For the text-containing cell, return its midpoint in [x, y] coordinate format. 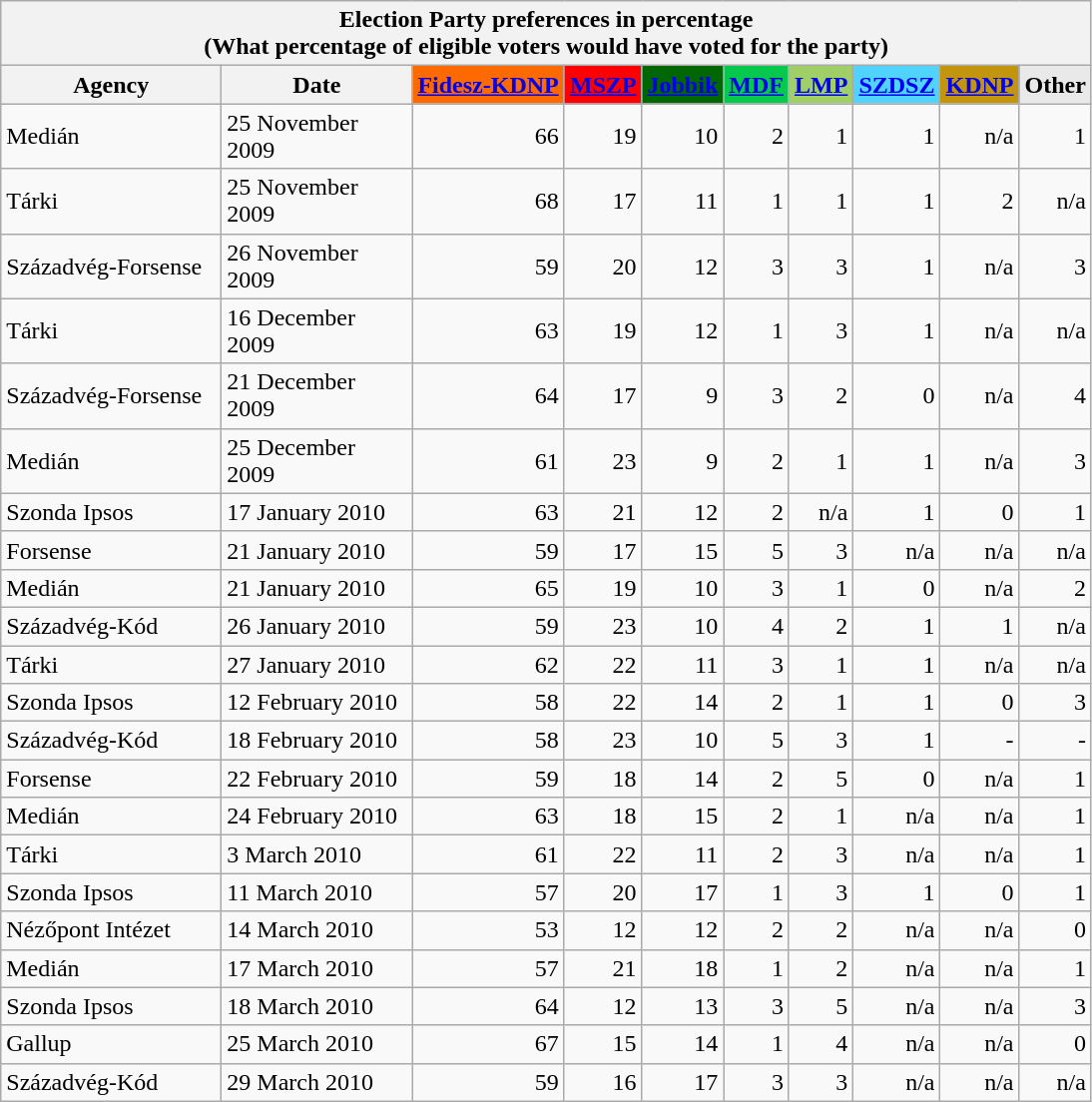
16 [603, 1082]
27 January 2010 [317, 664]
68 [488, 202]
14 March 2010 [317, 930]
MSZP [603, 85]
18 March 2010 [317, 1006]
KDNP [980, 85]
16 December 2009 [317, 331]
Agency [112, 85]
65 [488, 588]
11 March 2010 [317, 892]
13 [683, 1006]
66 [488, 136]
LMP [820, 85]
Date [317, 85]
26 November 2009 [317, 266]
25 December 2009 [317, 461]
22 February 2010 [317, 779]
21 December 2009 [317, 395]
29 March 2010 [317, 1082]
18 February 2010 [317, 741]
17 March 2010 [317, 968]
MDF [757, 85]
25 March 2010 [317, 1044]
12 February 2010 [317, 703]
3 March 2010 [317, 854]
Fidesz-KDNP [488, 85]
SZDSZ [896, 85]
17 January 2010 [317, 512]
Election Party preferences in percentage (What percentage of eligible voters would have voted for the party) [547, 34]
53 [488, 930]
26 January 2010 [317, 626]
Jobbik [683, 85]
Other [1055, 85]
24 February 2010 [317, 817]
Nézőpont Intézet [112, 930]
67 [488, 1044]
62 [488, 664]
Gallup [112, 1044]
